Identify which cell holds the provided text, then report its (X, Y) central coordinate. 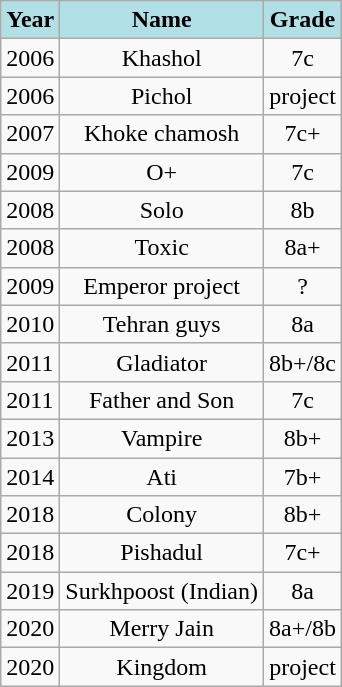
Vampire (162, 438)
Kingdom (162, 667)
Solo (162, 210)
Pichol (162, 96)
Ati (162, 477)
8b+/8c (303, 362)
Emperor project (162, 286)
Merry Jain (162, 629)
Khashol (162, 58)
Surkhpoost (Indian) (162, 591)
Grade (303, 20)
Name (162, 20)
Toxic (162, 248)
2014 (30, 477)
Year (30, 20)
8a+ (303, 248)
2013 (30, 438)
Gladiator (162, 362)
2019 (30, 591)
8b (303, 210)
O+ (162, 172)
Father and Son (162, 400)
Khoke chamosh (162, 134)
? (303, 286)
7b+ (303, 477)
Tehran guys (162, 324)
2007 (30, 134)
Pishadul (162, 553)
2010 (30, 324)
Colony (162, 515)
8a+/8b (303, 629)
